Find where the given text appears and provide that cell's center as (x, y) coordinate. 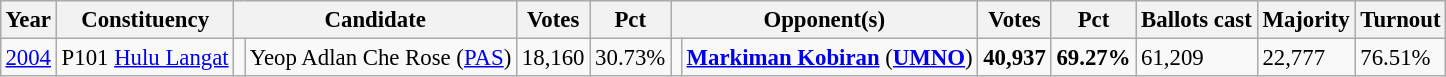
Ballots cast (1196, 20)
22,777 (1306, 57)
2004 (28, 57)
Yeop Adlan Che Rose (PAS) (381, 57)
76.51% (1400, 57)
61,209 (1196, 57)
Markiman Kobiran (UMNO) (830, 57)
Constituency (145, 20)
40,937 (1014, 57)
Candidate (376, 20)
P101 Hulu Langat (145, 57)
18,160 (554, 57)
Majority (1306, 20)
30.73% (630, 57)
Opponent(s) (824, 20)
Turnout (1400, 20)
Year (28, 20)
69.27% (1094, 57)
